Capture the cell that displays the provided text and extract its [X, Y] central coordinate. 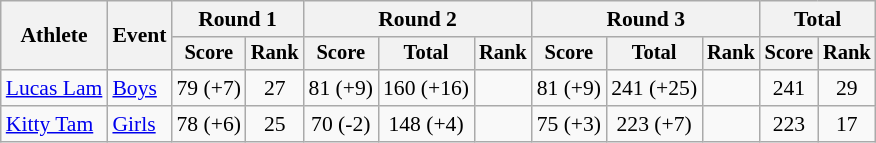
160 (+16) [426, 88]
Lucas Lam [54, 88]
Round 1 [237, 19]
Girls [139, 124]
Kitty Tam [54, 124]
Round 3 [646, 19]
Round 2 [418, 19]
75 (+3) [569, 124]
Event [139, 36]
29 [847, 88]
25 [275, 124]
223 [789, 124]
223 (+7) [654, 124]
27 [275, 88]
70 (-2) [341, 124]
241 (+25) [654, 88]
Athlete [54, 36]
79 (+7) [208, 88]
241 [789, 88]
78 (+6) [208, 124]
Boys [139, 88]
17 [847, 124]
148 (+4) [426, 124]
